Find where the given text appears and provide that cell's center as [X, Y] coordinate. 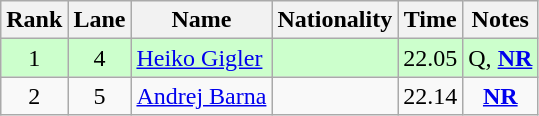
Andrej Barna [202, 96]
22.14 [430, 96]
Time [430, 20]
1 [34, 58]
Nationality [335, 20]
Q, NR [500, 58]
Name [202, 20]
5 [100, 96]
NR [500, 96]
2 [34, 96]
Lane [100, 20]
Heiko Gigler [202, 58]
Rank [34, 20]
22.05 [430, 58]
4 [100, 58]
Notes [500, 20]
